Detect which cell encompasses the target text, then output its (X, Y) center coordinate. 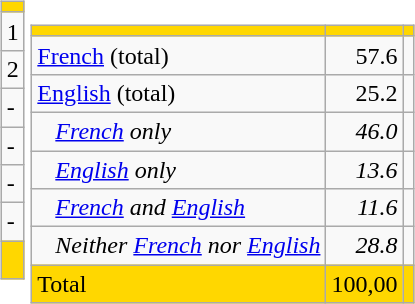
English only (179, 169)
2 (12, 69)
English (total) (179, 93)
100,00 (364, 284)
13.6 (364, 169)
French (total) (179, 55)
French and English (179, 208)
25.2 (364, 93)
Total (179, 284)
57.6 (364, 55)
11.6 (364, 208)
French only (179, 131)
28.8 (364, 246)
1 (12, 31)
Neither French nor English (179, 246)
46.0 (364, 131)
